Identify which cell holds the provided text, then report its [X, Y] central coordinate. 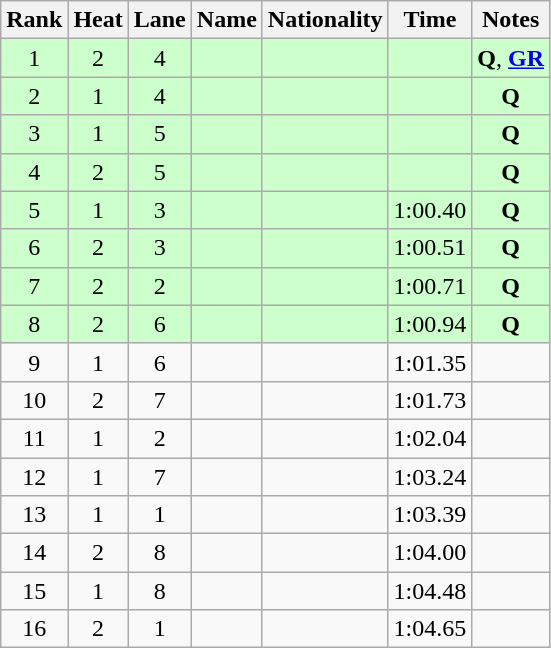
Heat [98, 20]
Time [430, 20]
Rank [34, 20]
14 [34, 553]
Name [226, 20]
13 [34, 515]
1:00.51 [430, 248]
1:03.24 [430, 477]
10 [34, 400]
1:01.35 [430, 362]
1:02.04 [430, 438]
1:00.94 [430, 324]
15 [34, 591]
Q, GR [511, 58]
1:00.71 [430, 286]
1:04.65 [430, 629]
Lane [160, 20]
1:04.48 [430, 591]
1:00.40 [430, 210]
12 [34, 477]
1:04.00 [430, 553]
Notes [511, 20]
9 [34, 362]
16 [34, 629]
11 [34, 438]
Nationality [325, 20]
1:01.73 [430, 400]
1:03.39 [430, 515]
